Search for the cell housing the specified text and yield its (X, Y) center coordinate. 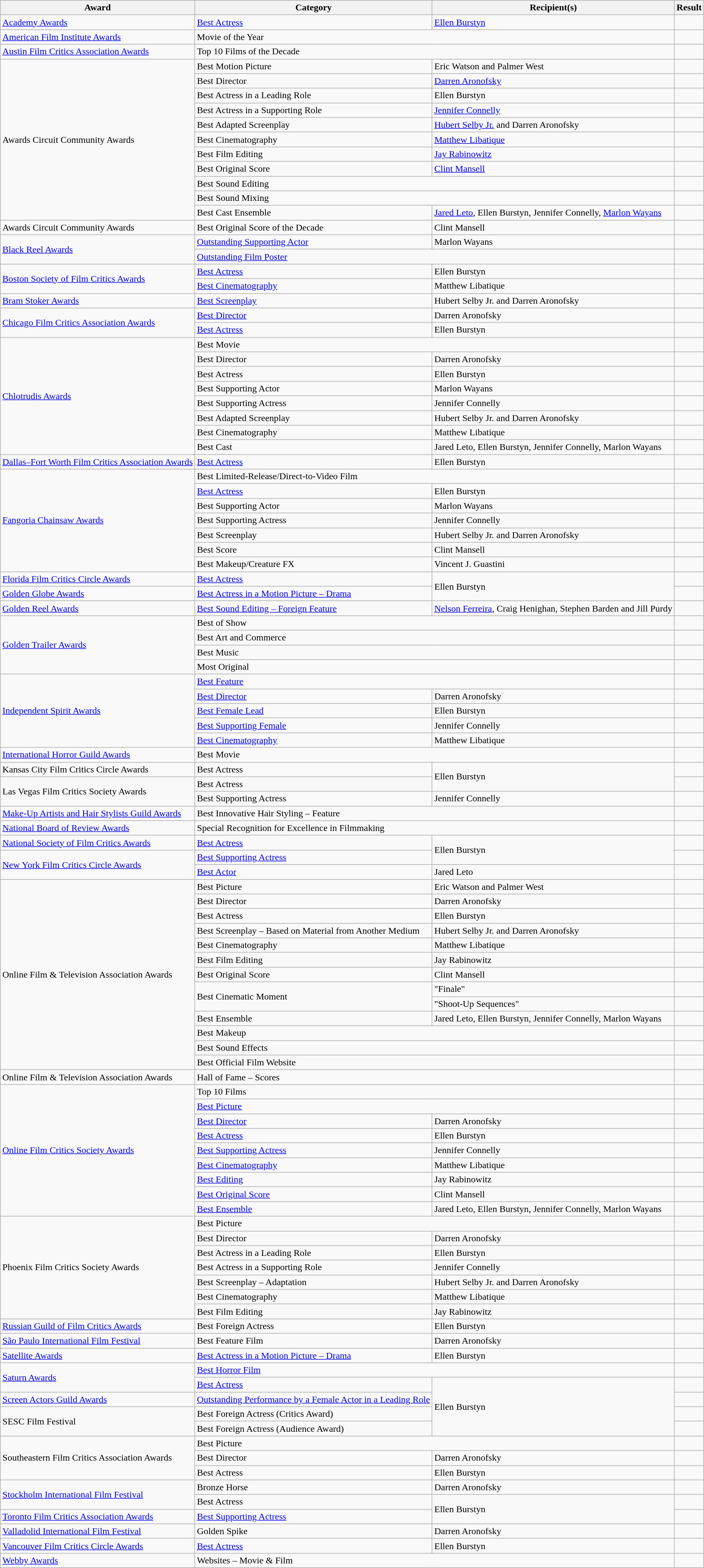
Satellite Awards (98, 1355)
Florida Film Critics Circle Awards (98, 579)
Best Sound Editing – Foreign Feature (314, 608)
São Paulo International Film Festival (98, 1341)
Best Female Lead (314, 711)
Top 10 Films (435, 1092)
Best Sound Editing (435, 184)
Best Screenplay – Based on Material from Another Medium (314, 931)
Las Vegas Film Critics Society Awards (98, 791)
Best Feature (435, 682)
Best Art and Commerce (435, 637)
Stockholm International Film Festival (98, 1494)
Best Cast (314, 447)
Best Limited-Release/Direct-to-Video Film (435, 476)
Outstanding Performance by a Female Actor in a Leading Role (314, 1399)
Best Makeup (435, 1033)
Best Official Film Website (435, 1062)
Chlotrudis Awards (98, 396)
Outstanding Film Poster (435, 257)
Best Original Score of the Decade (314, 227)
Austin Film Critics Association Awards (98, 52)
Category (314, 8)
Boston Society of Film Critics Awards (98, 279)
Fangoria Chainsaw Awards (98, 520)
Saturn Awards (98, 1377)
Best Screenplay – Adaptation (314, 1282)
Best Makeup/Creature FX (314, 564)
"Finale" (553, 989)
Webby Awards (98, 1560)
Best Score (314, 550)
Bronze Horse (314, 1487)
Kansas City Film Critics Circle Awards (98, 769)
Best Cast Ensemble (314, 213)
Best Sound Effects (435, 1048)
Southeastern Film Critics Association Awards (98, 1458)
Best Horror Film (435, 1370)
Hall of Fame – Scores (435, 1077)
Best Editing (314, 1180)
Best Music (435, 652)
International Horror Guild Awards (98, 755)
Russian Guild of Film Critics Awards (98, 1326)
Jared Leto (553, 872)
American Film Institute Awards (98, 37)
Academy Awards (98, 22)
Result (689, 8)
Special Recognition for Excellence in Filmmaking (435, 828)
Phoenix Film Critics Society Awards (98, 1267)
National Society of Film Critics Awards (98, 843)
Best Sound Mixing (435, 198)
Recipient(s) (553, 8)
Nelson Ferreira, Craig Henighan, Stephen Barden and Jill Purdy (553, 608)
Dallas–Fort Worth Film Critics Association Awards (98, 462)
New York Film Critics Circle Awards (98, 864)
Top 10 Films of the Decade (435, 52)
Chicago Film Critics Association Awards (98, 323)
Golden Trailer Awards (98, 645)
Best Innovative Hair Styling – Feature (435, 813)
Online Film Critics Society Awards (98, 1150)
Golden Reel Awards (98, 608)
Toronto Film Critics Association Awards (98, 1516)
Black Reel Awards (98, 249)
Make-Up Artists and Hair Stylists Guild Awards (98, 813)
Best Motion Picture (314, 66)
Best Cinematic Moment (314, 996)
Vancouver Film Critics Circle Awards (98, 1546)
Best Foreign Actress (314, 1326)
Websites – Movie & Film (435, 1560)
Valladolid International Film Festival (98, 1531)
Best Foreign Actress (Critics Award) (314, 1414)
Bram Stoker Awards (98, 301)
Best Supporting Female (314, 725)
Vincent J. Guastini (553, 564)
"Shoot-Up Sequences" (553, 1004)
Award (98, 8)
Golden Spike (314, 1531)
SESC Film Festival (98, 1421)
Golden Globe Awards (98, 593)
Most Original (435, 667)
Outstanding Supporting Actor (314, 242)
Best Actor (314, 872)
National Board of Review Awards (98, 828)
Movie of the Year (435, 37)
Best Feature Film (314, 1341)
Best Foreign Actress (Audience Award) (314, 1429)
Best of Show (435, 623)
Independent Spirit Awards (98, 711)
Screen Actors Guild Awards (98, 1399)
